Output the [x, y] coordinate of the center of the cell containing the given text.  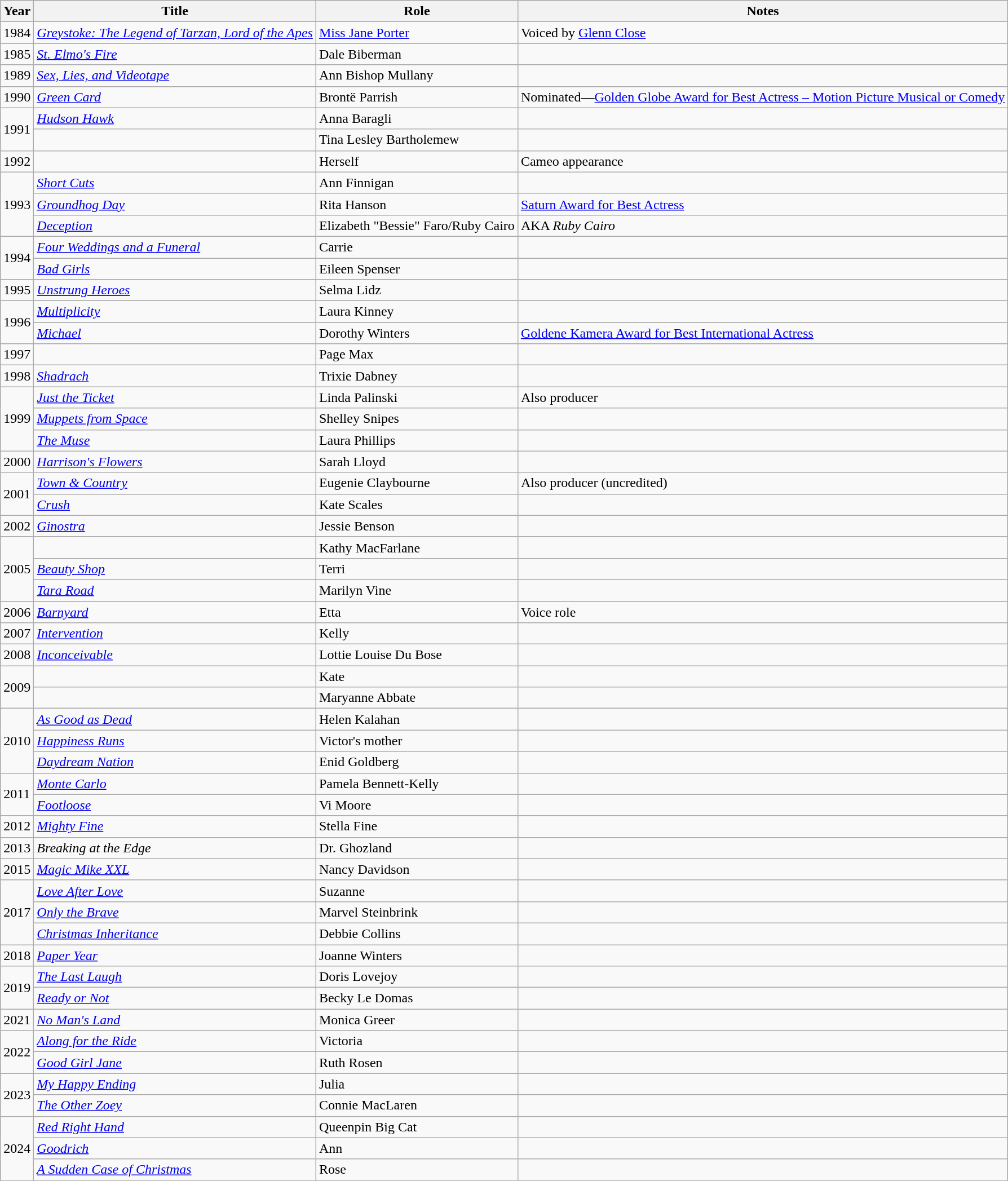
2006 [17, 612]
2022 [17, 1052]
A Sudden Case of Christmas [175, 1170]
Herself [417, 161]
Saturn Award for Best Actress [762, 204]
Nancy Davidson [417, 869]
Monica Greer [417, 1020]
Shadrach [175, 376]
Crush [175, 505]
Also producer [762, 397]
Bad Girls [175, 269]
Muppets from Space [175, 419]
Voiced by Glenn Close [762, 33]
My Happy Ending [175, 1084]
Inconceivable [175, 655]
1998 [17, 376]
Footloose [175, 805]
Goodrich [175, 1148]
1996 [17, 322]
Lottie Louise Du Bose [417, 655]
Voice role [762, 612]
St. Elmo's Fire [175, 54]
2009 [17, 687]
AKA Ruby Cairo [762, 225]
Ann Bishop Mullany [417, 76]
2013 [17, 848]
2011 [17, 794]
1999 [17, 419]
Groundhog Day [175, 204]
2010 [17, 741]
The Last Laugh [175, 977]
Dr. Ghozland [417, 848]
Only the Brave [175, 912]
Eugenie Claybourne [417, 483]
Role [417, 11]
Green Card [175, 97]
Ginostra [175, 526]
Love After Love [175, 891]
Tara Road [175, 590]
Notes [762, 11]
1989 [17, 76]
2018 [17, 956]
Elizabeth "Bessie" Faro/Ruby Cairo [417, 225]
Unstrung Heroes [175, 290]
Dorothy Winters [417, 333]
Connie MacLaren [417, 1105]
Linda Palinski [417, 397]
Jessie Benson [417, 526]
Shelley Snipes [417, 419]
Multiplicity [175, 312]
2007 [17, 634]
Sarah Lloyd [417, 462]
Barnyard [175, 612]
Kate Scales [417, 505]
The Other Zoey [175, 1105]
Terri [417, 569]
Etta [417, 612]
2002 [17, 526]
1997 [17, 355]
Brontë Parrish [417, 97]
1985 [17, 54]
2008 [17, 655]
1995 [17, 290]
Along for the Ride [175, 1041]
Marvel Steinbrink [417, 912]
Miss Jane Porter [417, 33]
Rita Hanson [417, 204]
Julia [417, 1084]
Magic Mike XXL [175, 869]
Kate [417, 676]
2001 [17, 494]
Sex, Lies, and Videotape [175, 76]
As Good as Dead [175, 719]
Laura Phillips [417, 440]
Page Max [417, 355]
Marilyn Vine [417, 590]
Happiness Runs [175, 741]
Paper Year [175, 956]
2017 [17, 912]
1984 [17, 33]
Daydream Nation [175, 762]
Greystoke: The Legend of Tarzan, Lord of the Apes [175, 33]
Breaking at the Edge [175, 848]
Ready or Not [175, 998]
Dale Biberman [417, 54]
Anna Baragli [417, 118]
1992 [17, 161]
Stella Fine [417, 826]
Rose [417, 1170]
2015 [17, 869]
Victor's mother [417, 741]
2023 [17, 1095]
Becky Le Domas [417, 998]
Maryanne Abbate [417, 698]
Town & Country [175, 483]
Just the Ticket [175, 397]
2021 [17, 1020]
Goldene Kamera Award for Best International Actress [762, 333]
Deception [175, 225]
Eileen Spenser [417, 269]
1991 [17, 129]
2000 [17, 462]
Hudson Hawk [175, 118]
Pamela Bennett-Kelly [417, 784]
Ruth Rosen [417, 1063]
Enid Goldberg [417, 762]
Year [17, 11]
Mighty Fine [175, 826]
2024 [17, 1148]
Kathy MacFarlane [417, 547]
Beauty Shop [175, 569]
Cameo appearance [762, 161]
Red Right Hand [175, 1127]
Four Weddings and a Funeral [175, 247]
1994 [17, 258]
2005 [17, 569]
No Man's Land [175, 1020]
Short Cuts [175, 183]
Harrison's Flowers [175, 462]
Ann Finnigan [417, 183]
Tina Lesley Bartholemew [417, 140]
2012 [17, 826]
Trixie Dabney [417, 376]
Also producer (uncredited) [762, 483]
Victoria [417, 1041]
Ann [417, 1148]
Kelly [417, 634]
Title [175, 11]
Selma Lidz [417, 290]
Laura Kinney [417, 312]
Queenpin Big Cat [417, 1127]
Debbie Collins [417, 934]
The Muse [175, 440]
1990 [17, 97]
Intervention [175, 634]
Suzanne [417, 891]
2019 [17, 988]
Michael [175, 333]
Doris Lovejoy [417, 977]
Helen Kalahan [417, 719]
Vi Moore [417, 805]
Christmas Inheritance [175, 934]
Good Girl Jane [175, 1063]
Monte Carlo [175, 784]
Nominated—Golden Globe Award for Best Actress – Motion Picture Musical or Comedy [762, 97]
Carrie [417, 247]
Joanne Winters [417, 956]
1993 [17, 204]
